Search for the cell housing the specified text and yield its (X, Y) center coordinate. 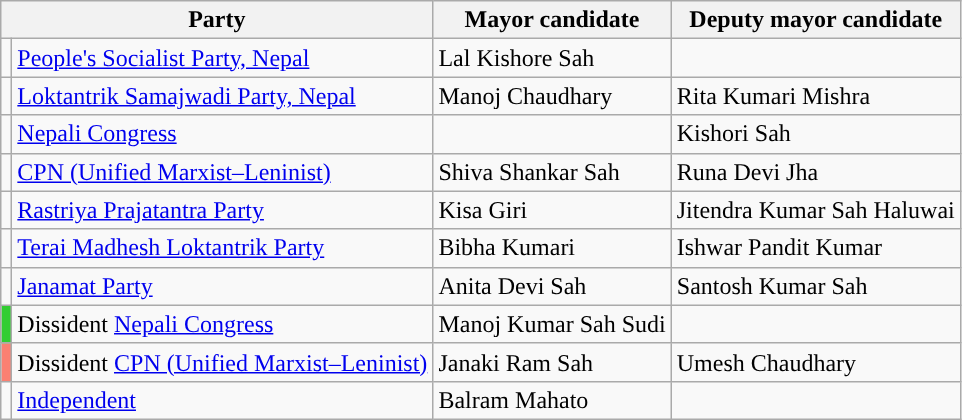
Terai Madhesh Loktantrik Party (222, 248)
Janamat Party (222, 286)
Umesh Chaudhary (816, 362)
Loktantrik Samajwadi Party, Nepal (222, 96)
Janaki Ram Sah (552, 362)
Manoj Chaudhary (552, 96)
Kishori Sah (816, 134)
CPN (Unified Marxist–Leninist) (222, 172)
Lal Kishore Sah (552, 58)
Manoj Kumar Sah Sudi (552, 324)
People's Socialist Party, Nepal (222, 58)
Nepali Congress (222, 134)
Rita Kumari Mishra (816, 96)
Rastriya Prajatantra Party (222, 210)
Dissident Nepali Congress (222, 324)
Independent (222, 400)
Dissident CPN (Unified Marxist–Leninist) (222, 362)
Mayor candidate (552, 20)
Santosh Kumar Sah (816, 286)
Kisa Giri (552, 210)
Jitendra Kumar Sah Haluwai (816, 210)
Anita Devi Sah (552, 286)
Ishwar Pandit Kumar (816, 248)
Shiva Shankar Sah (552, 172)
Balram Mahato (552, 400)
Bibha Kumari (552, 248)
Party (217, 20)
Runa Devi Jha (816, 172)
Deputy mayor candidate (816, 20)
